Identify which cell holds the provided text, then report its (x, y) central coordinate. 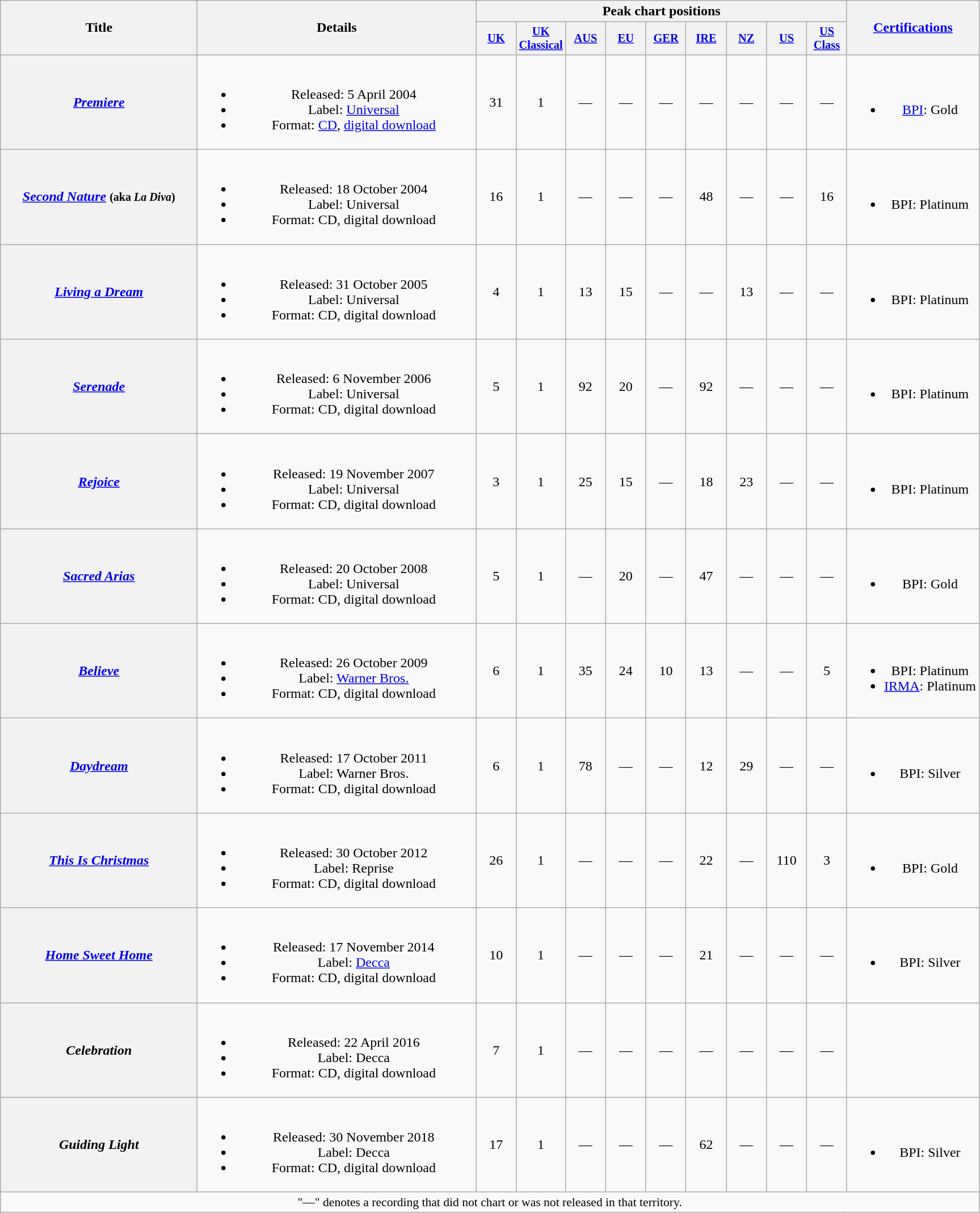
47 (706, 576)
4 (496, 292)
This Is Christmas (99, 860)
US (786, 39)
78 (586, 766)
Released: 30 November 2018Label: DeccaFormat: CD, digital download (337, 1145)
48 (706, 197)
Released: 18 October 2004Label: UniversalFormat: CD, digital download (337, 197)
Sacred Arias (99, 576)
35 (586, 671)
24 (625, 671)
22 (706, 860)
Released: 5 April 2004Label: UniversalFormat: CD, digital download (337, 102)
Released: 17 November 2014Label: DeccaFormat: CD, digital download (337, 955)
BPI: PlatinumIRMA: Platinum (912, 671)
29 (747, 766)
Released: 22 April 2016Label: DeccaFormat: CD, digital download (337, 1050)
EU (625, 39)
Released: 30 October 2012Label: RepriseFormat: CD, digital download (337, 860)
Guiding Light (99, 1145)
UK (496, 39)
17 (496, 1145)
Rejoice (99, 481)
GER (666, 39)
Believe (99, 671)
Serenade (99, 387)
USClass (827, 39)
IRE (706, 39)
Peak chart positions (662, 11)
12 (706, 766)
"—" denotes a recording that did not chart or was not released in that territory. (490, 1202)
25 (586, 481)
26 (496, 860)
23 (747, 481)
Released: 31 October 2005Label: UniversalFormat: CD, digital download (337, 292)
Daydream (99, 766)
Living a Dream (99, 292)
Released: 17 October 2011Label: Warner Bros.Format: CD, digital download (337, 766)
Released: 26 October 2009Label: Warner Bros.Format: CD, digital download (337, 671)
Details (337, 28)
21 (706, 955)
Premiere (99, 102)
Certifications (912, 28)
Released: 20 October 2008Label: UniversalFormat: CD, digital download (337, 576)
110 (786, 860)
Title (99, 28)
31 (496, 102)
Released: 6 November 2006Label: UniversalFormat: CD, digital download (337, 387)
7 (496, 1050)
NZ (747, 39)
AUS (586, 39)
Celebration (99, 1050)
62 (706, 1145)
Second Nature (aka La Diva) (99, 197)
Released: 19 November 2007Label: UniversalFormat: CD, digital download (337, 481)
Home Sweet Home (99, 955)
UK Classical (541, 39)
18 (706, 481)
